Extract the (x, y) coordinate from the center of the cell holding the provided text.  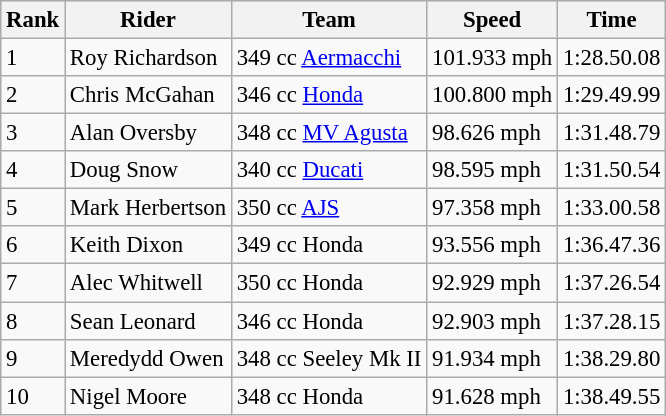
4 (33, 170)
8 (33, 321)
1:31.48.79 (612, 133)
1:28.50.08 (612, 58)
Keith Dixon (148, 245)
Chris McGahan (148, 95)
93.556 mph (492, 245)
Speed (492, 20)
350 cc Honda (328, 283)
10 (33, 396)
2 (33, 95)
Meredydd Owen (148, 358)
5 (33, 208)
348 cc MV Agusta (328, 133)
1:36.47.36 (612, 245)
349 cc Honda (328, 245)
6 (33, 245)
340 cc Ducati (328, 170)
92.929 mph (492, 283)
Nigel Moore (148, 396)
1 (33, 58)
3 (33, 133)
1:31.50.54 (612, 170)
1:29.49.99 (612, 95)
101.933 mph (492, 58)
Rank (33, 20)
349 cc Aermacchi (328, 58)
348 cc Seeley Mk II (328, 358)
348 cc Honda (328, 396)
1:33.00.58 (612, 208)
1:37.28.15 (612, 321)
Roy Richardson (148, 58)
1:37.26.54 (612, 283)
98.626 mph (492, 133)
350 cc AJS (328, 208)
Sean Leonard (148, 321)
Rider (148, 20)
91.628 mph (492, 396)
1:38.29.80 (612, 358)
Team (328, 20)
Mark Herbertson (148, 208)
97.358 mph (492, 208)
1:38.49.55 (612, 396)
100.800 mph (492, 95)
92.903 mph (492, 321)
Alec Whitwell (148, 283)
9 (33, 358)
91.934 mph (492, 358)
7 (33, 283)
Alan Oversby (148, 133)
Doug Snow (148, 170)
98.595 mph (492, 170)
Time (612, 20)
